Find where the given text appears and provide that cell's center as (X, Y) coordinate. 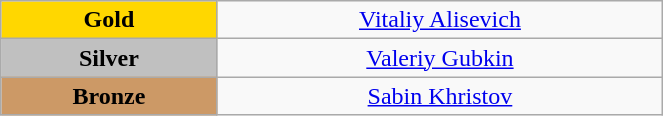
Bronze (109, 96)
Sabin Khristov (440, 96)
Silver (109, 58)
Vitaliy Alisevich (440, 20)
Valeriy Gubkin (440, 58)
Gold (109, 20)
